Return (x, y) of the center of cell containing provided text 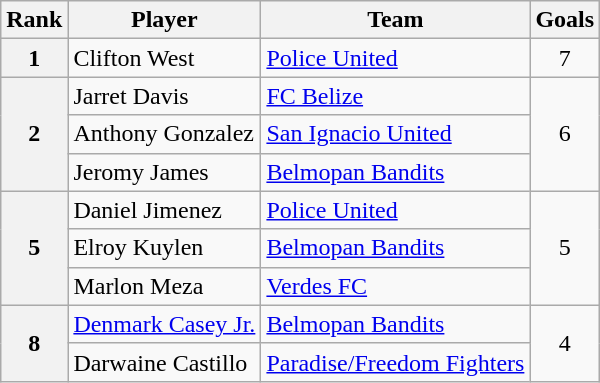
4 (565, 343)
Verdes FC (396, 286)
8 (34, 343)
Player (164, 20)
Darwaine Castillo (164, 362)
Clifton West (164, 58)
Team (396, 20)
6 (565, 134)
Jarret Davis (164, 96)
Rank (34, 20)
Marlon Meza (164, 286)
Paradise/Freedom Fighters (396, 362)
Goals (565, 20)
San Ignacio United (396, 134)
Jeromy James (164, 172)
2 (34, 134)
Elroy Kuylen (164, 248)
FC Belize (396, 96)
7 (565, 58)
Denmark Casey Jr. (164, 324)
Daniel Jimenez (164, 210)
1 (34, 58)
Anthony Gonzalez (164, 134)
